Detect which cell encompasses the target text, then output its (x, y) center coordinate. 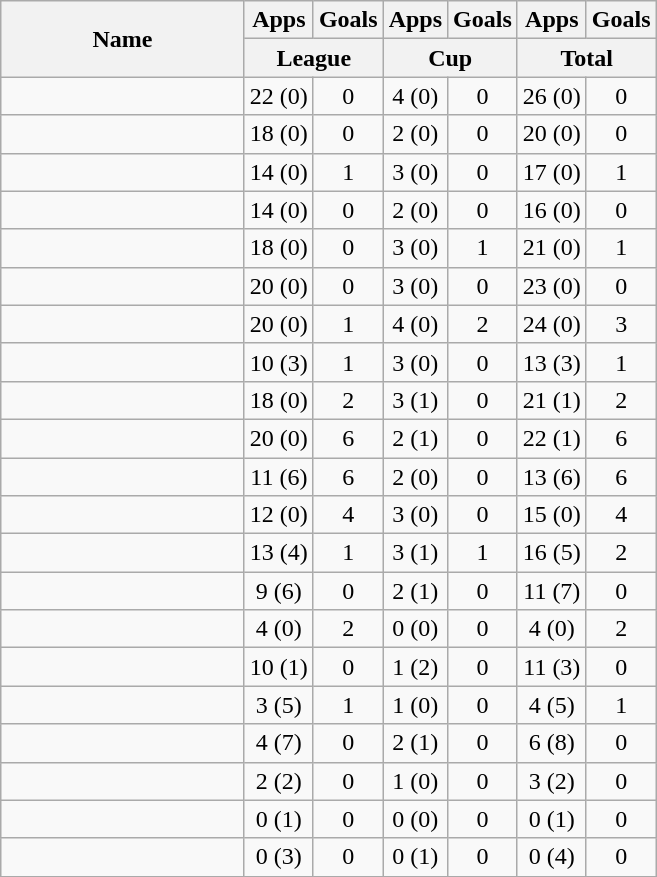
10 (1) (278, 667)
13 (6) (552, 477)
24 (0) (552, 324)
10 (3) (278, 362)
1 (2) (415, 667)
6 (8) (552, 743)
21 (0) (552, 248)
Name (123, 39)
11 (7) (552, 591)
4 (7) (278, 743)
13 (3) (552, 362)
22 (1) (552, 438)
15 (0) (552, 515)
3 (621, 324)
26 (0) (552, 96)
13 (4) (278, 553)
21 (1) (552, 400)
Total (586, 58)
0 (3) (278, 857)
0 (4) (552, 857)
11 (3) (552, 667)
League (314, 58)
3 (5) (278, 705)
2 (2) (278, 781)
11 (6) (278, 477)
23 (0) (552, 286)
17 (0) (552, 172)
4 (5) (552, 705)
22 (0) (278, 96)
Cup (450, 58)
16 (5) (552, 553)
12 (0) (278, 515)
3 (2) (552, 781)
16 (0) (552, 210)
9 (6) (278, 591)
